Provide the (x, y) coordinate of the cell's center where the given text is located.  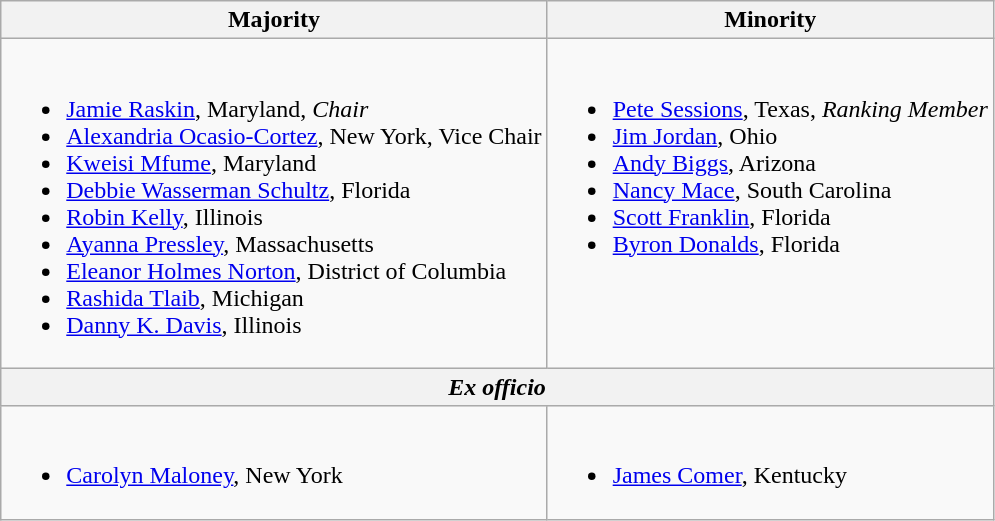
Ex officio (498, 387)
Carolyn Maloney, New York (274, 462)
Pete Sessions, Texas, Ranking MemberJim Jordan, OhioAndy Biggs, ArizonaNancy Mace, South CarolinaScott Franklin, FloridaByron Donalds, Florida (770, 204)
James Comer, Kentucky (770, 462)
Minority (770, 20)
Majority (274, 20)
